Output the [X, Y] coordinate of the center of the cell containing the given text.  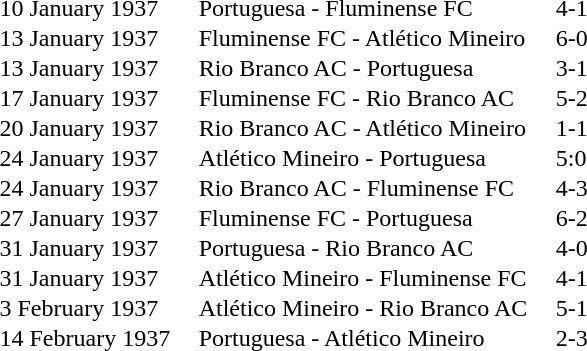
Atlético Mineiro - Rio Branco AC [363, 308]
Rio Branco AC - Fluminense FC [363, 188]
Fluminense FC - Atlético Mineiro [363, 38]
Atlético Mineiro - Portuguesa [363, 158]
Rio Branco AC - Portuguesa [363, 68]
Fluminense FC - Portuguesa [363, 218]
Fluminense FC - Rio Branco AC [363, 98]
Atlético Mineiro - Fluminense FC [363, 278]
Rio Branco AC - Atlético Mineiro [363, 128]
Portuguesa - Rio Branco AC [363, 248]
